Return [x, y] of the center of cell containing provided text 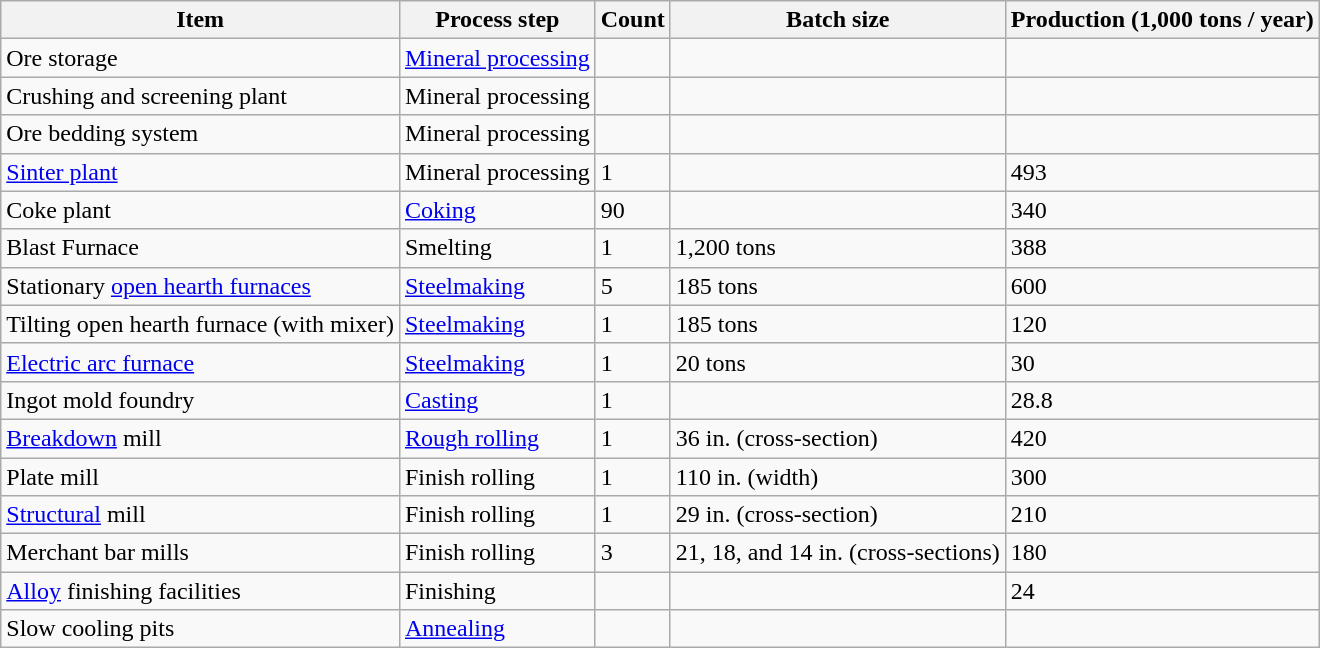
Tilting open hearth furnace (with mixer) [200, 324]
Ore storage [200, 58]
24 [1162, 591]
5 [632, 286]
Annealing [497, 629]
210 [1162, 515]
Plate mill [200, 477]
Sinter plant [200, 172]
Breakdown mill [200, 438]
180 [1162, 553]
Electric arc furnace [200, 362]
Ore bedding system [200, 134]
90 [632, 210]
493 [1162, 172]
21, 18, and 14 in. (cross-sections) [838, 553]
388 [1162, 248]
3 [632, 553]
Coke plant [200, 210]
340 [1162, 210]
29 in. (cross-section) [838, 515]
30 [1162, 362]
20 tons [838, 362]
Rough rolling [497, 438]
Count [632, 20]
Smelting [497, 248]
Crushing and screening plant [200, 96]
Casting [497, 400]
300 [1162, 477]
Production (1,000 tons / year) [1162, 20]
Batch size [838, 20]
600 [1162, 286]
Ingot mold foundry [200, 400]
Merchant bar mills [200, 553]
120 [1162, 324]
Slow cooling pits [200, 629]
110 in. (width) [838, 477]
Item [200, 20]
36 in. (cross-section) [838, 438]
Coking [497, 210]
Structural mill [200, 515]
420 [1162, 438]
Stationary open hearth furnaces [200, 286]
1,200 tons [838, 248]
Process step [497, 20]
Alloy finishing facilities [200, 591]
28.8 [1162, 400]
Finishing [497, 591]
Blast Furnace [200, 248]
